Identify which cell holds the provided text, then report its (X, Y) central coordinate. 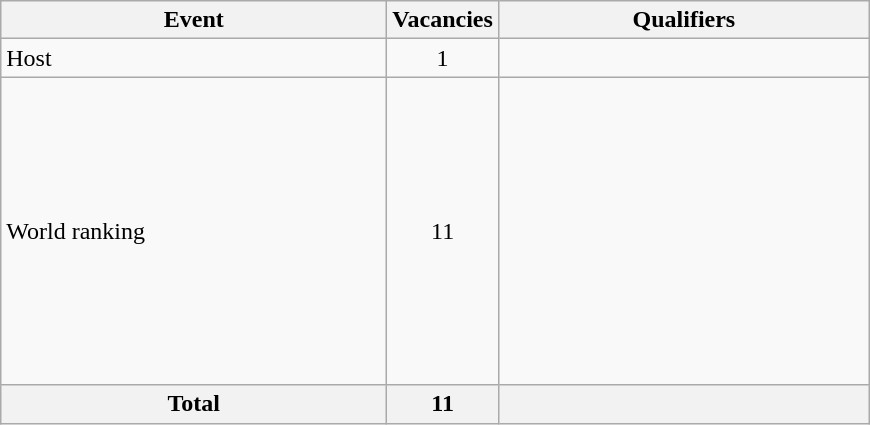
World ranking (194, 231)
Event (194, 20)
Qualifiers (684, 20)
1 (443, 58)
Total (194, 404)
Host (194, 58)
Vacancies (443, 20)
